Find where the given text appears and provide that cell's center as [X, Y] coordinate. 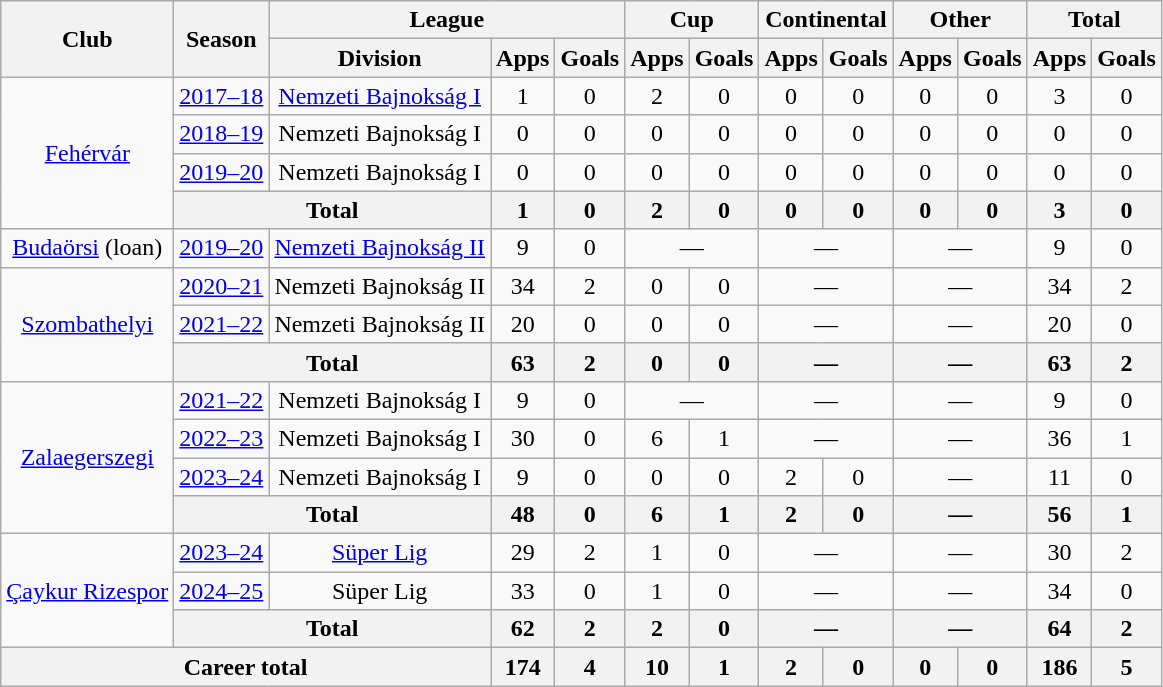
174 [523, 667]
2017–18 [222, 96]
Career total [246, 667]
Division [380, 58]
33 [523, 591]
Budaörsi (loan) [88, 248]
64 [1059, 629]
Szombathelyi [88, 324]
Continental [826, 20]
2020–21 [222, 286]
Zalaegerszegi [88, 457]
36 [1059, 438]
Season [222, 39]
League [447, 20]
4 [590, 667]
62 [523, 629]
Club [88, 39]
56 [1059, 515]
Fehérvár [88, 153]
Other [960, 20]
Çaykur Rizespor [88, 591]
10 [657, 667]
2024–25 [222, 591]
11 [1059, 477]
29 [523, 553]
48 [523, 515]
2022–23 [222, 438]
Cup [692, 20]
2018–19 [222, 134]
186 [1059, 667]
5 [1127, 667]
